Detect which cell encompasses the target text, then output its [X, Y] center coordinate. 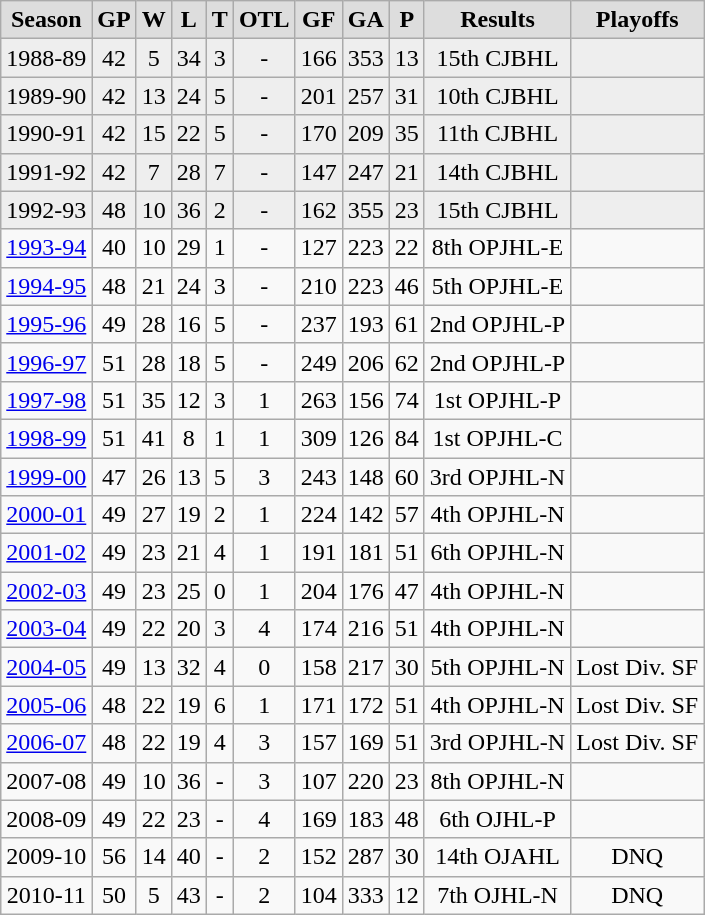
2010-11 [46, 895]
249 [318, 362]
170 [318, 134]
27 [154, 515]
8th OPJHL-E [497, 248]
107 [318, 781]
25 [188, 591]
191 [318, 553]
193 [366, 324]
1996-97 [46, 362]
172 [366, 705]
29 [188, 248]
171 [318, 705]
6th OPJHL-N [497, 553]
GP [114, 20]
14th OJAHL [497, 857]
157 [318, 743]
8 [188, 438]
1992-93 [46, 210]
166 [318, 58]
W [154, 20]
46 [406, 286]
16 [188, 324]
257 [366, 96]
2002-03 [46, 591]
14th CJBHL [497, 172]
18 [188, 362]
2000-01 [46, 515]
41 [154, 438]
62 [406, 362]
Playoffs [638, 20]
26 [154, 477]
OTL [264, 20]
32 [188, 667]
243 [318, 477]
287 [366, 857]
7th OJHL-N [497, 895]
206 [366, 362]
T [220, 20]
2004-05 [46, 667]
60 [406, 477]
1988-89 [46, 58]
2005-06 [46, 705]
1st OPJHL-P [497, 400]
GA [366, 20]
10th CJBHL [497, 96]
5th OPJHL-E [497, 286]
142 [366, 515]
176 [366, 591]
56 [114, 857]
247 [366, 172]
126 [366, 438]
158 [318, 667]
14 [154, 857]
127 [318, 248]
6th OJHL-P [497, 819]
2006-07 [46, 743]
209 [366, 134]
43 [188, 895]
201 [318, 96]
L [188, 20]
2003-04 [46, 629]
1989-90 [46, 96]
61 [406, 324]
162 [318, 210]
181 [366, 553]
217 [366, 667]
31 [406, 96]
210 [318, 286]
1999-00 [46, 477]
74 [406, 400]
309 [318, 438]
84 [406, 438]
152 [318, 857]
5th OPJHL-N [497, 667]
50 [114, 895]
15 [154, 134]
204 [318, 591]
355 [366, 210]
34 [188, 58]
Results [497, 20]
263 [318, 400]
GF [318, 20]
104 [318, 895]
333 [366, 895]
1990-91 [46, 134]
20 [188, 629]
353 [366, 58]
11th CJBHL [497, 134]
6 [220, 705]
183 [366, 819]
1995-96 [46, 324]
156 [366, 400]
1997-98 [46, 400]
224 [318, 515]
237 [318, 324]
220 [366, 781]
1993-94 [46, 248]
2009-10 [46, 857]
1994-95 [46, 286]
2001-02 [46, 553]
1998-99 [46, 438]
57 [406, 515]
147 [318, 172]
Season [46, 20]
P [406, 20]
2007-08 [46, 781]
1st OPJHL-C [497, 438]
8th OPJHL-N [497, 781]
2008-09 [46, 819]
1991-92 [46, 172]
148 [366, 477]
174 [318, 629]
216 [366, 629]
